From the cell containing the given text, extract its center point as [X, Y] coordinate. 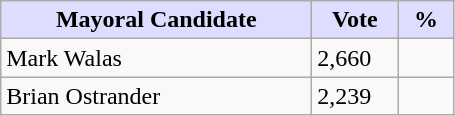
2,660 [355, 58]
Mayoral Candidate [156, 20]
Vote [355, 20]
Brian Ostrander [156, 96]
Mark Walas [156, 58]
% [426, 20]
2,239 [355, 96]
